Search for the cell housing the specified text and yield its [x, y] center coordinate. 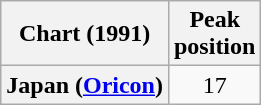
Peakposition [214, 34]
Chart (1991) [85, 34]
17 [214, 85]
Japan (Oricon) [85, 85]
